Detect which cell encompasses the target text, then output its (x, y) center coordinate. 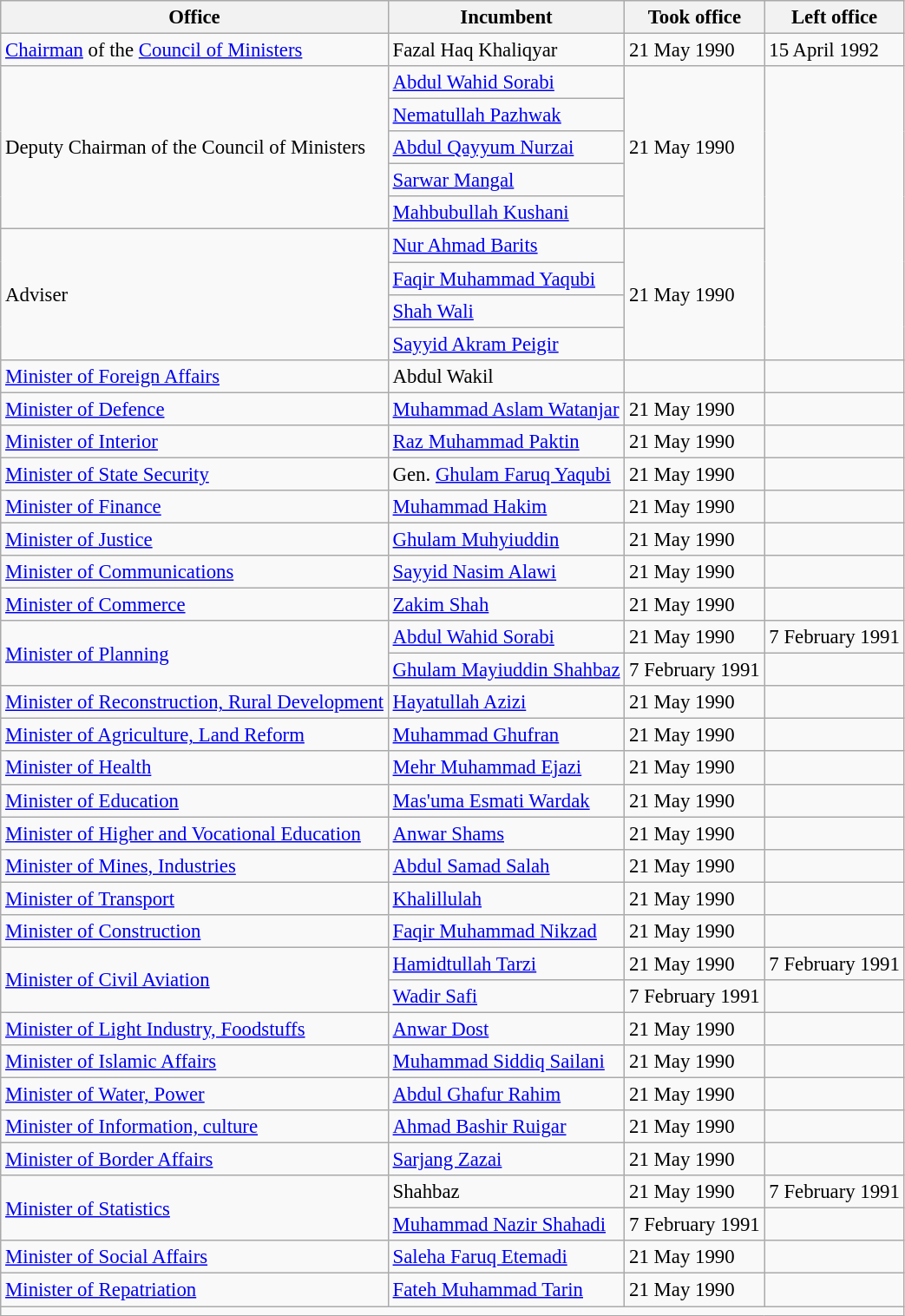
Minister of Statistics (194, 1208)
Minister of Foreign Affairs (194, 376)
Minister of Civil Aviation (194, 979)
Sayyid Nasim Alawi (507, 572)
Zakim Shah (507, 605)
Deputy Chairman of the Council of Ministers (194, 148)
Mas'uma Esmati Wardak (507, 800)
Left office (835, 17)
Mahbubullah Kushani (507, 213)
Minister of Justice (194, 539)
Abdul Qayyum Nurzai (507, 148)
Muhammad Siddiq Sailani (507, 1062)
Sarwar Mangal (507, 181)
Muhammad Ghufran (507, 735)
Fazal Haq Khaliqyar (507, 50)
Minister of Islamic Affairs (194, 1062)
Minister of Construction (194, 931)
Minister of Information, culture (194, 1127)
Sarjang Zazai (507, 1160)
Chairman of the Council of Ministers (194, 50)
Minister of Mines, Industries (194, 865)
Minister of Water, Power (194, 1095)
Minister of Planning (194, 653)
Hayatullah Azizi (507, 702)
Adviser (194, 294)
Mehr Muhammad Ejazi (507, 768)
Minister of Health (194, 768)
Anwar Shams (507, 833)
Minister of Social Affairs (194, 1258)
Office (194, 17)
Minister of Repatriation (194, 1290)
Muhammad Hakim (507, 507)
Minister of Agriculture, Land Reform (194, 735)
Minister of Defence (194, 409)
Incumbent (507, 17)
Muhammad Nazir Shahadi (507, 1225)
Khalillulah (507, 898)
Nur Ahmad Barits (507, 246)
Abdul Ghafur Rahim (507, 1095)
Faqir Muhammad Nikzad (507, 931)
Minister of State Security (194, 474)
Minister of Reconstruction, Rural Development (194, 702)
Abdul Wakil (507, 376)
Abdul Samad Salah (507, 865)
15 April 1992 (835, 50)
Minister of Education (194, 800)
Saleha Faruq Etemadi (507, 1258)
Ghulam Muhyiuddin (507, 539)
Sayyid Akram Peigir (507, 344)
Minister of Higher and Vocational Education (194, 833)
Ahmad Bashir Ruigar (507, 1127)
Minister of Communications (194, 572)
Ghulam Mayiuddin Shahbaz (507, 670)
Minister of Finance (194, 507)
Minister of Transport (194, 898)
Hamidtullah Tarzi (507, 964)
Faqir Muhammad Yaqubi (507, 279)
Muhammad Aslam Watanjar (507, 409)
Shah Wali (507, 311)
Minister of Light Industry, Foodstuffs (194, 1029)
Minister of Interior (194, 442)
Anwar Dost (507, 1029)
Wadir Safi (507, 997)
Nematullah Pazhwak (507, 115)
Gen. Ghulam Faruq Yaqubi (507, 474)
Took office (694, 17)
Shahbaz (507, 1192)
Fateh Muhammad Tarin (507, 1290)
Minister of Commerce (194, 605)
Raz Muhammad Paktin (507, 442)
Minister of Border Affairs (194, 1160)
